Pinpoint the cell where the given text exists, returning its (X, Y) midpoint coordinate. 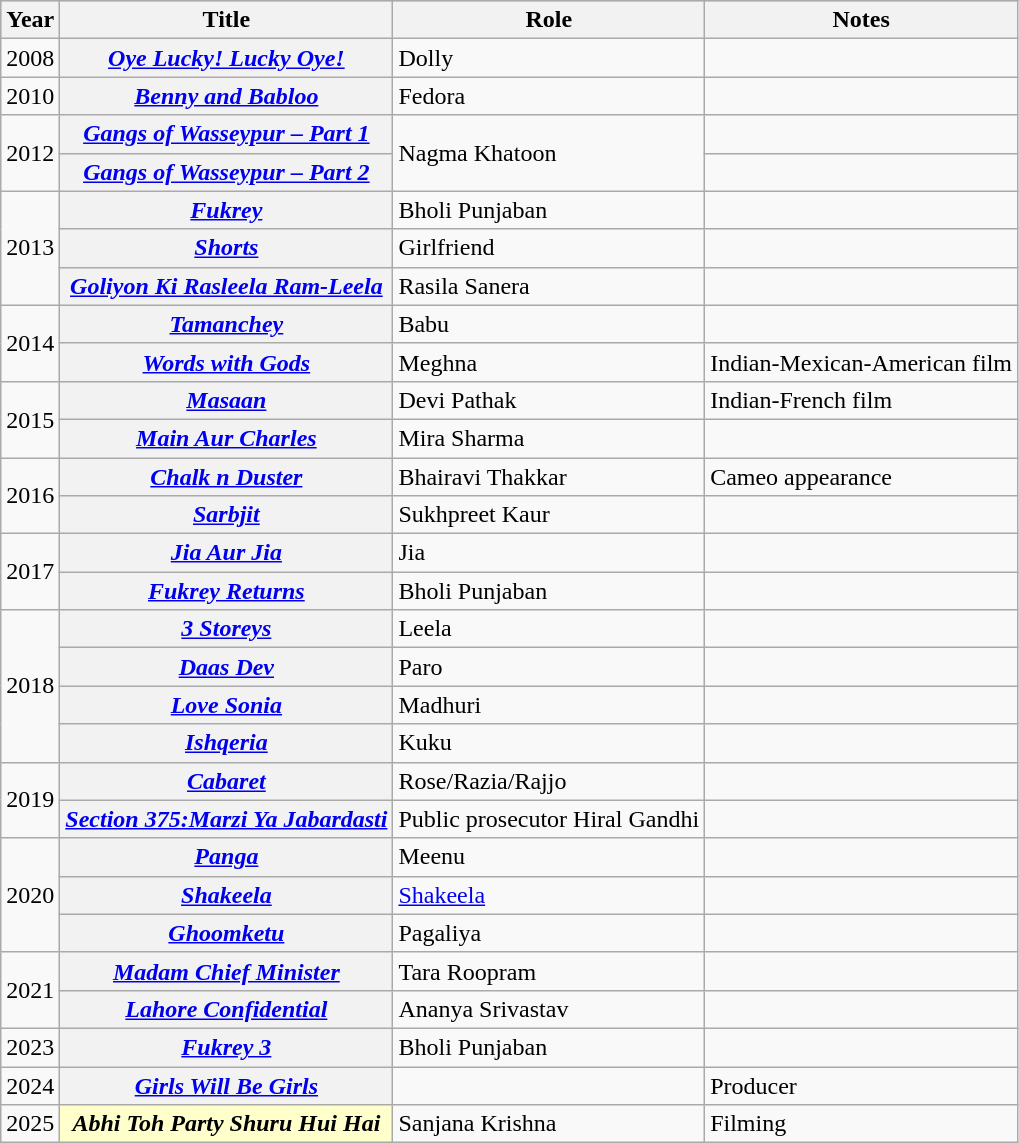
3 Storeys (226, 629)
Mira Sharma (549, 438)
2024 (30, 1085)
Dolly (549, 58)
Rasila Sanera (549, 286)
Love Sonia (226, 705)
Rose/Razia/Rajjo (549, 781)
Words with Gods (226, 362)
Girls Will Be Girls (226, 1085)
2008 (30, 58)
Madhuri (549, 705)
Public prosecutor Hiral Gandhi (549, 819)
Meghna (549, 362)
Paro (549, 667)
Fukrey 3 (226, 1047)
Gangs of Wasseypur – Part 2 (226, 172)
Fukrey Returns (226, 591)
Ananya Srivastav (549, 1009)
Main Aur Charles (226, 438)
Indian-Mexican-American film (862, 362)
Chalk n Duster (226, 477)
Bhairavi Thakkar (549, 477)
Pagaliya (549, 933)
2025 (30, 1124)
2020 (30, 895)
Fukrey (226, 210)
2015 (30, 419)
2016 (30, 496)
2010 (30, 96)
Girlfriend (549, 248)
Masaan (226, 400)
Daas Dev (226, 667)
Babu (549, 324)
Leela (549, 629)
2014 (30, 343)
Lahore Confidential (226, 1009)
Jia Aur Jia (226, 553)
Nagma Khatoon (549, 153)
Abhi Toh Party Shuru Hui Hai (226, 1124)
Filming (862, 1124)
2013 (30, 248)
Gangs of Wasseypur – Part 1 (226, 134)
Kuku (549, 743)
Devi Pathak (549, 400)
Role (549, 20)
Goliyon Ki Rasleela Ram-Leela (226, 286)
Tara Roopram (549, 971)
Tamanchey (226, 324)
Shorts (226, 248)
Jia (549, 553)
Meenu (549, 857)
Sarbjit (226, 515)
Benny and Babloo (226, 96)
Ghoomketu (226, 933)
Cameo appearance (862, 477)
Cabaret (226, 781)
Sanjana Krishna (549, 1124)
2021 (30, 990)
Ishqeria (226, 743)
2023 (30, 1047)
Indian-French film (862, 400)
Panga (226, 857)
Notes (862, 20)
Title (226, 20)
Fedora (549, 96)
Producer (862, 1085)
2019 (30, 800)
Section 375:Marzi Ya Jabardasti (226, 819)
Sukhpreet Kaur (549, 515)
2012 (30, 153)
2017 (30, 572)
Oye Lucky! Lucky Oye! (226, 58)
Year (30, 20)
2018 (30, 686)
Madam Chief Minister (226, 971)
